Provide the [X, Y] coordinate of the cell's center where the given text is located.  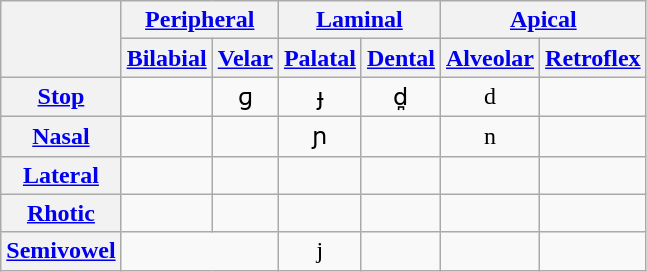
Bilabial [166, 58]
d [490, 97]
d̪ [400, 97]
ɡ [245, 97]
Semivowel [61, 251]
Peripheral [200, 20]
ɟ [320, 97]
Stop [61, 97]
ɲ [320, 136]
Lateral [61, 175]
Dental [400, 58]
Alveolar [490, 58]
Apical [544, 20]
Palatal [320, 58]
Retroflex [594, 58]
Rhotic [61, 213]
Velar [245, 58]
Nasal [61, 136]
n [490, 136]
j [320, 251]
Laminal [359, 20]
